Provide the [X, Y] coordinate of the cell's center where the given text is located.  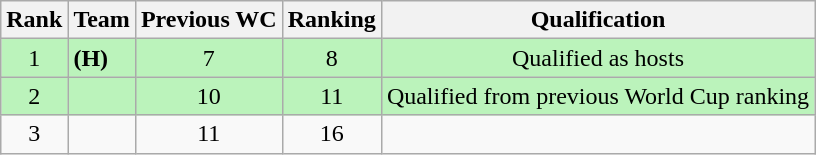
Ranking [332, 20]
Previous WC [208, 20]
Team [102, 20]
2 [34, 96]
16 [332, 134]
(H) [102, 58]
Qualified as hosts [598, 58]
7 [208, 58]
8 [332, 58]
10 [208, 96]
Rank [34, 20]
3 [34, 134]
Qualification [598, 20]
1 [34, 58]
Qualified from previous World Cup ranking [598, 96]
